Find where the given text appears and provide that cell's center as (X, Y) coordinate. 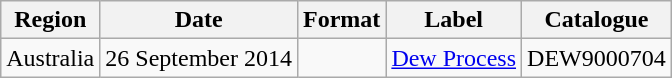
Catalogue (597, 20)
Date (199, 20)
26 September 2014 (199, 58)
Region (50, 20)
Label (454, 20)
Format (341, 20)
Australia (50, 58)
Dew Process (454, 58)
DEW9000704 (597, 58)
